Return the (x, y) coordinate for the center point of the cell that contains the specified text.  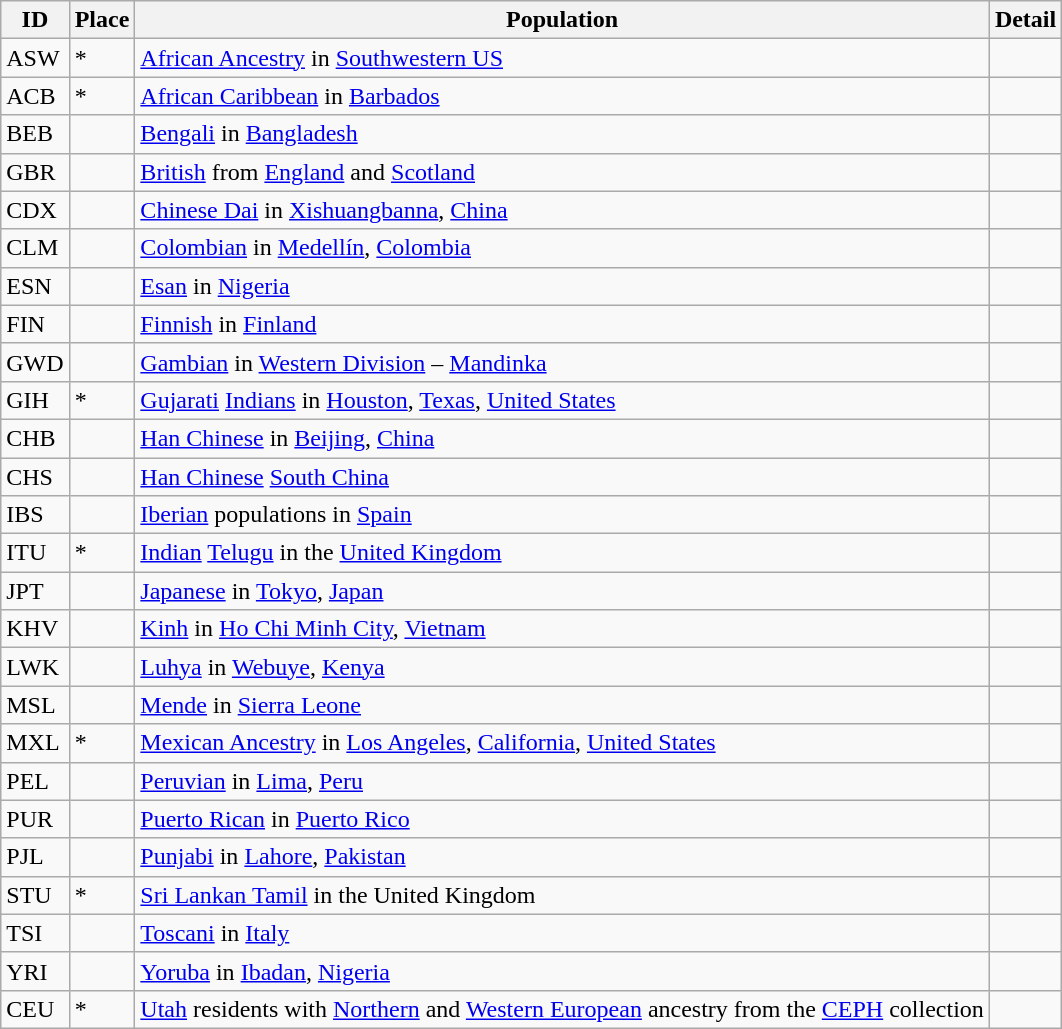
Han Chinese in Beijing, China (562, 438)
Gujarati Indians in Houston, Texas, United States (562, 400)
Gambian in Western Division – Mandinka (562, 362)
Toscani in Italy (562, 933)
Esan in Nigeria (562, 286)
Kinh in Ho Chi Minh City, Vietnam (562, 629)
MSL (35, 705)
PUR (35, 819)
Luhya in Webuye, Kenya (562, 667)
Chinese Dai in Xishuangbanna, China (562, 210)
FIN (35, 324)
Bengali in Bangladesh (562, 134)
Population (562, 20)
TSI (35, 933)
Han Chinese South China (562, 477)
CHB (35, 438)
YRI (35, 971)
African Caribbean in Barbados (562, 96)
African Ancestry in Southwestern US (562, 58)
Sri Lankan Tamil in the United Kingdom (562, 895)
STU (35, 895)
KHV (35, 629)
Finnish in Finland (562, 324)
PJL (35, 857)
Puerto Rican in Puerto Rico (562, 819)
Peruvian in Lima, Peru (562, 781)
ACB (35, 96)
CEU (35, 1009)
British from England and Scotland (562, 172)
ASW (35, 58)
CDX (35, 210)
GIH (35, 400)
Japanese in Tokyo, Japan (562, 591)
Mexican Ancestry in Los Angeles, California, United States (562, 743)
ESN (35, 286)
GBR (35, 172)
Yoruba in Ibadan, Nigeria (562, 971)
Utah residents with Northern and Western European ancestry from the CEPH collection (562, 1009)
GWD (35, 362)
CHS (35, 477)
Indian Telugu in the United Kingdom (562, 553)
CLM (35, 248)
Mende in Sierra Leone (562, 705)
Colombian in Medellín, Colombia (562, 248)
MXL (35, 743)
IBS (35, 515)
Detail (1025, 20)
LWK (35, 667)
Punjabi in Lahore, Pakistan (562, 857)
PEL (35, 781)
Place (102, 20)
JPT (35, 591)
ID (35, 20)
BEB (35, 134)
Iberian populations in Spain (562, 515)
ITU (35, 553)
